Search for the cell housing the specified text and yield its [x, y] center coordinate. 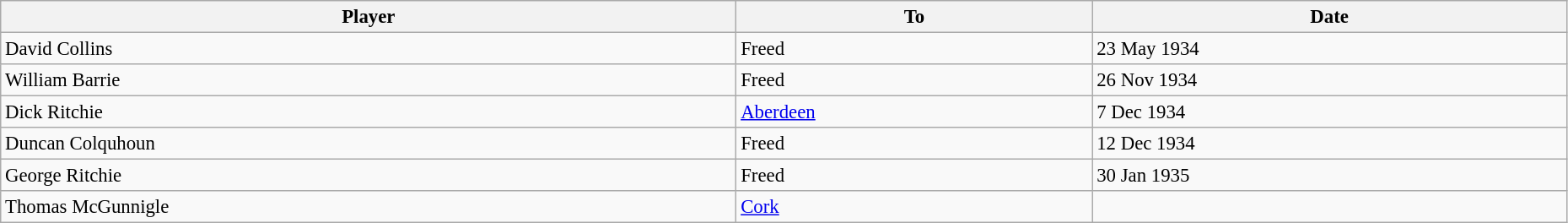
7 Dec 1934 [1329, 112]
David Collins [369, 49]
George Ritchie [369, 176]
Date [1329, 17]
Thomas McGunnigle [369, 207]
Cork [914, 207]
26 Nov 1934 [1329, 80]
Player [369, 17]
William Barrie [369, 80]
Dick Ritchie [369, 112]
12 Dec 1934 [1329, 144]
Duncan Colquhoun [369, 144]
Aberdeen [914, 112]
To [914, 17]
23 May 1934 [1329, 49]
30 Jan 1935 [1329, 176]
